Provide the [X, Y] coordinate of the cell's center where the given text is located.  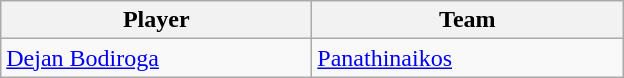
Player [156, 20]
Team [468, 20]
Panathinaikos [468, 58]
Dejan Bodiroga [156, 58]
